For the text-containing cell, return its midpoint in (x, y) coordinate format. 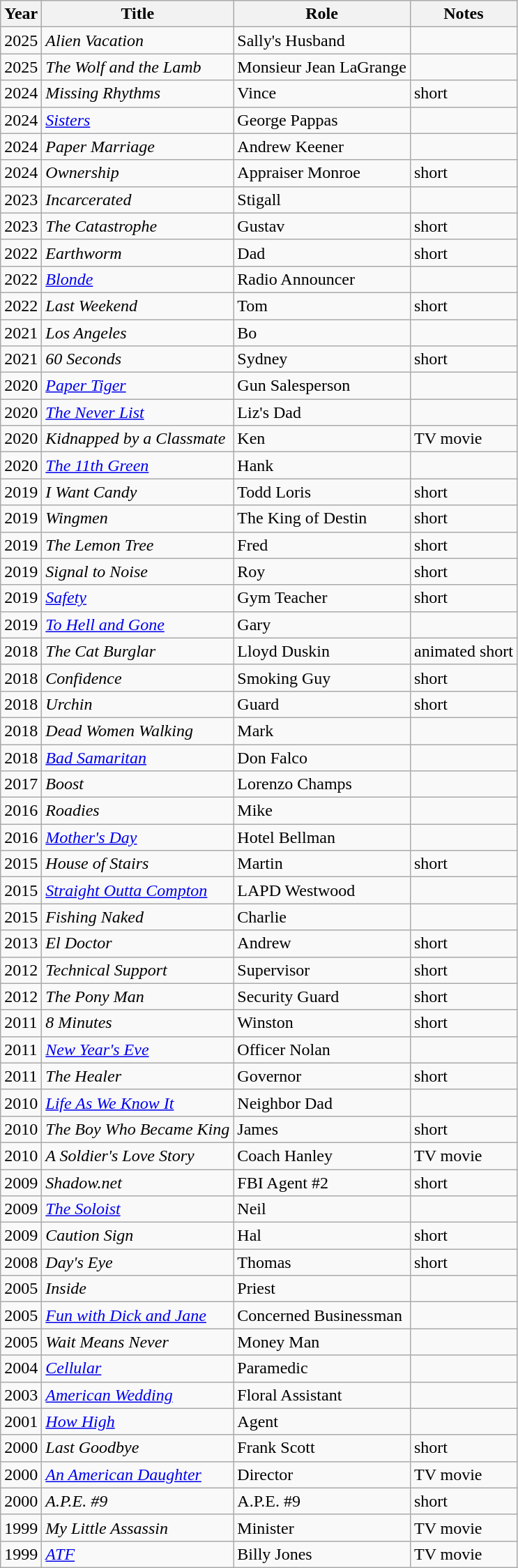
Inside (138, 1289)
Todd Loris (322, 492)
Paper Tiger (138, 386)
Mike (322, 811)
Dad (322, 253)
Thomas (322, 1262)
Blonde (138, 279)
2008 (21, 1262)
Mother's Day (138, 837)
Mark (322, 731)
Governor (322, 1076)
Boost (138, 784)
Charlie (322, 917)
An American Daughter (138, 1474)
James (322, 1129)
Ownership (138, 173)
Sisters (138, 120)
House of Stairs (138, 864)
Bo (322, 333)
Security Guard (322, 996)
How High (138, 1421)
Life As We Know It (138, 1103)
The Soloist (138, 1209)
animated short (463, 651)
Caution Sign (138, 1236)
Fun with Dick and Jane (138, 1315)
Agent (322, 1421)
Director (322, 1474)
Roadies (138, 811)
New Year's Eve (138, 1050)
Ken (322, 439)
Dead Women Walking (138, 731)
Guard (322, 704)
My Little Assassin (138, 1528)
Wingmen (138, 518)
Supervisor (322, 970)
2003 (21, 1395)
Billy Jones (322, 1554)
LAPD Westwood (322, 890)
Wait Means Never (138, 1342)
Last Weekend (138, 306)
The 11th Green (138, 465)
Earthworm (138, 253)
Alien Vacation (138, 40)
American Wedding (138, 1395)
Radio Announcer (322, 279)
The Boy Who Became King (138, 1129)
Bad Samaritan (138, 757)
Martin (322, 864)
The Never List (138, 412)
Appraiser Monroe (322, 173)
Gun Salesperson (322, 386)
Signal to Noise (138, 572)
Kidnapped by a Classmate (138, 439)
2001 (21, 1421)
To Hell and Gone (138, 625)
A Soldier's Love Story (138, 1156)
Andrew (322, 943)
2004 (21, 1368)
Smoking Guy (322, 678)
Shadow.net (138, 1183)
Neil (322, 1209)
8 Minutes (138, 1023)
Title (138, 14)
The Catastrophe (138, 226)
Sydney (322, 359)
Priest (322, 1289)
Los Angeles (138, 333)
ATF (138, 1554)
Vince (322, 94)
Andrew Keener (322, 147)
Lloyd Duskin (322, 651)
Minister (322, 1528)
2013 (21, 943)
George Pappas (322, 120)
Safety (138, 598)
Stigall (322, 200)
Concerned Businessman (322, 1315)
I Want Candy (138, 492)
The King of Destin (322, 518)
Role (322, 14)
Missing Rhythms (138, 94)
2017 (21, 784)
Roy (322, 572)
Hal (322, 1236)
Notes (463, 14)
The Pony Man (138, 996)
Tom (322, 306)
Day's Eye (138, 1262)
Paper Marriage (138, 147)
Confidence (138, 678)
Fishing Naked (138, 917)
El Doctor (138, 943)
Gary (322, 625)
Liz's Dad (322, 412)
Money Man (322, 1342)
Technical Support (138, 970)
The Healer (138, 1076)
Incarcerated (138, 200)
Sally's Husband (322, 40)
Last Goodbye (138, 1448)
Straight Outta Compton (138, 890)
Year (21, 14)
Hotel Bellman (322, 837)
FBI Agent #2 (322, 1183)
Officer Nolan (322, 1050)
Urchin (138, 704)
Neighbor Dad (322, 1103)
Fred (322, 545)
Winston (322, 1023)
Floral Assistant (322, 1395)
Gym Teacher (322, 598)
Cellular (138, 1368)
Hank (322, 465)
Monsieur Jean LaGrange (322, 67)
Paramedic (322, 1368)
The Lemon Tree (138, 545)
Don Falco (322, 757)
Frank Scott (322, 1448)
Gustav (322, 226)
Lorenzo Champs (322, 784)
Coach Hanley (322, 1156)
The Cat Burglar (138, 651)
The Wolf and the Lamb (138, 67)
60 Seconds (138, 359)
